Determine the (x, y) coordinate at the center of the cell enclosing the given text.  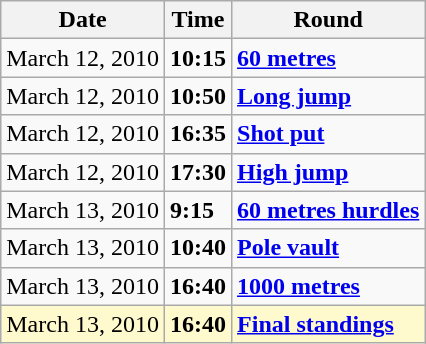
Round (328, 20)
Time (198, 20)
10:15 (198, 58)
60 metres hurdles (328, 210)
10:40 (198, 248)
1000 metres (328, 286)
16:35 (198, 134)
Final standings (328, 324)
17:30 (198, 172)
Pole vault (328, 248)
Date (83, 20)
High jump (328, 172)
Shot put (328, 134)
60 metres (328, 58)
Long jump (328, 96)
9:15 (198, 210)
10:50 (198, 96)
